Extract the [x, y] coordinate from the center of the cell holding the provided text.  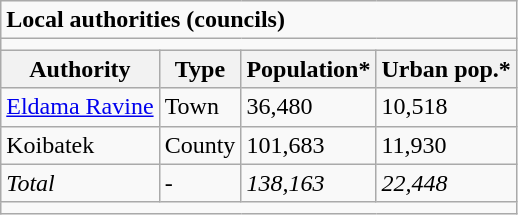
Koibatek [80, 145]
Population* [308, 69]
138,163 [308, 183]
10,518 [446, 107]
11,930 [446, 145]
Total [80, 183]
Type [200, 69]
Town [200, 107]
101,683 [308, 145]
County [200, 145]
Urban pop.* [446, 69]
36,480 [308, 107]
Authority [80, 69]
Local authorities (councils) [259, 20]
- [200, 183]
22,448 [446, 183]
Eldama Ravine [80, 107]
